Identify which cell holds the provided text, then report its (X, Y) central coordinate. 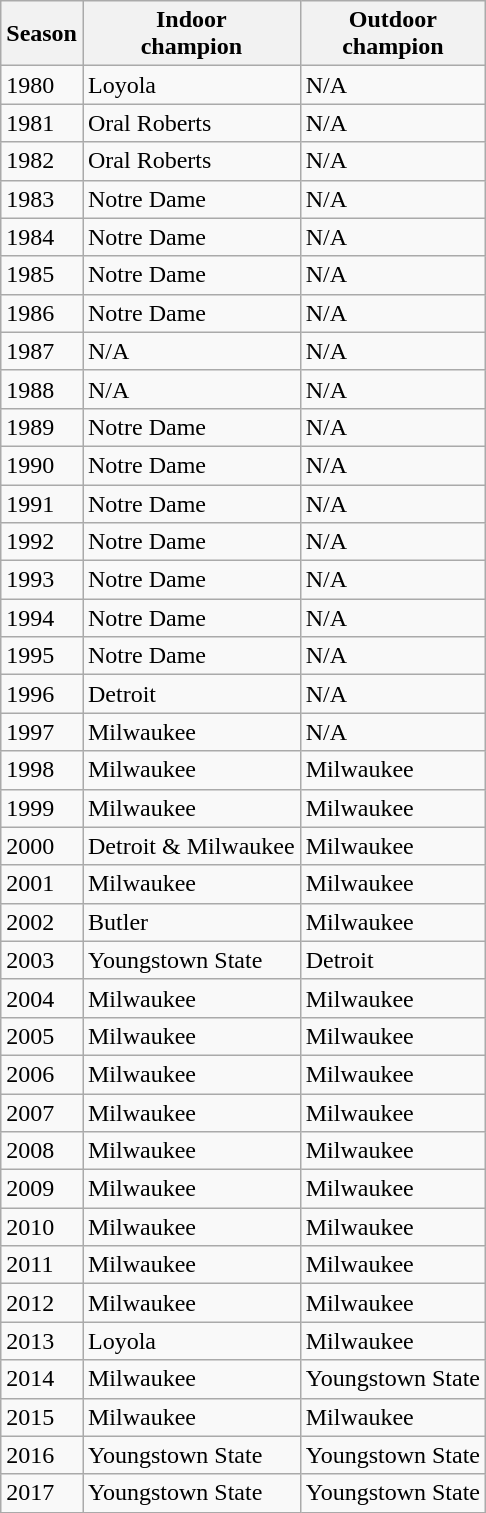
Detroit & Milwaukee (191, 846)
Season (42, 34)
2002 (42, 922)
2009 (42, 1189)
2015 (42, 1417)
2012 (42, 1303)
1992 (42, 542)
1997 (42, 732)
2001 (42, 884)
1980 (42, 85)
1982 (42, 161)
1988 (42, 389)
1999 (42, 808)
1991 (42, 503)
1994 (42, 618)
2005 (42, 1036)
2006 (42, 1074)
2008 (42, 1151)
2016 (42, 1455)
1998 (42, 770)
2007 (42, 1113)
1989 (42, 427)
Butler (191, 922)
1986 (42, 313)
2013 (42, 1341)
1996 (42, 694)
2017 (42, 1493)
1983 (42, 199)
2011 (42, 1265)
2014 (42, 1379)
1993 (42, 580)
1985 (42, 275)
1987 (42, 351)
2003 (42, 960)
2010 (42, 1227)
1981 (42, 123)
1990 (42, 465)
Outdoorchampion (392, 34)
1984 (42, 237)
Indoorchampion (191, 34)
1995 (42, 656)
2000 (42, 846)
2004 (42, 998)
